From the cell containing the given text, extract its center point as [X, Y] coordinate. 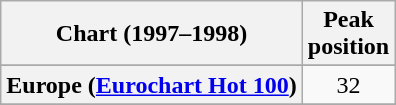
Chart (1997–1998) [152, 34]
Europe (Eurochart Hot 100) [152, 85]
Peakposition [348, 34]
32 [348, 85]
